Determine the [X, Y] coordinate at the center of the cell enclosing the given text.  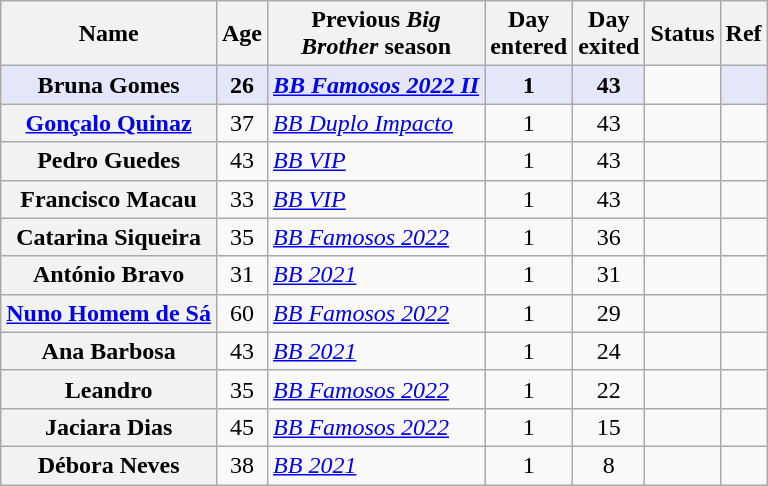
Status [682, 34]
Previous BigBrother season [376, 34]
Pedro Guedes [109, 161]
45 [242, 427]
22 [609, 389]
Jaciara Dias [109, 427]
29 [609, 313]
Nuno Homem de Sá [109, 313]
26 [242, 85]
Bruna Gomes [109, 85]
António Bravo [109, 275]
33 [242, 199]
24 [609, 351]
Catarina Siqueira [109, 237]
BB Famosos 2022 II [376, 85]
8 [609, 465]
15 [609, 427]
Dayexited [609, 34]
Name [109, 34]
BB Duplo Impacto [376, 123]
Ref [744, 34]
Débora Neves [109, 465]
37 [242, 123]
Ana Barbosa [109, 351]
Francisco Macau [109, 199]
36 [609, 237]
Gonçalo Quinaz [109, 123]
Dayentered [529, 34]
38 [242, 465]
Leandro [109, 389]
60 [242, 313]
Age [242, 34]
